Locate the cell with the specified text and output its [X, Y] center coordinate. 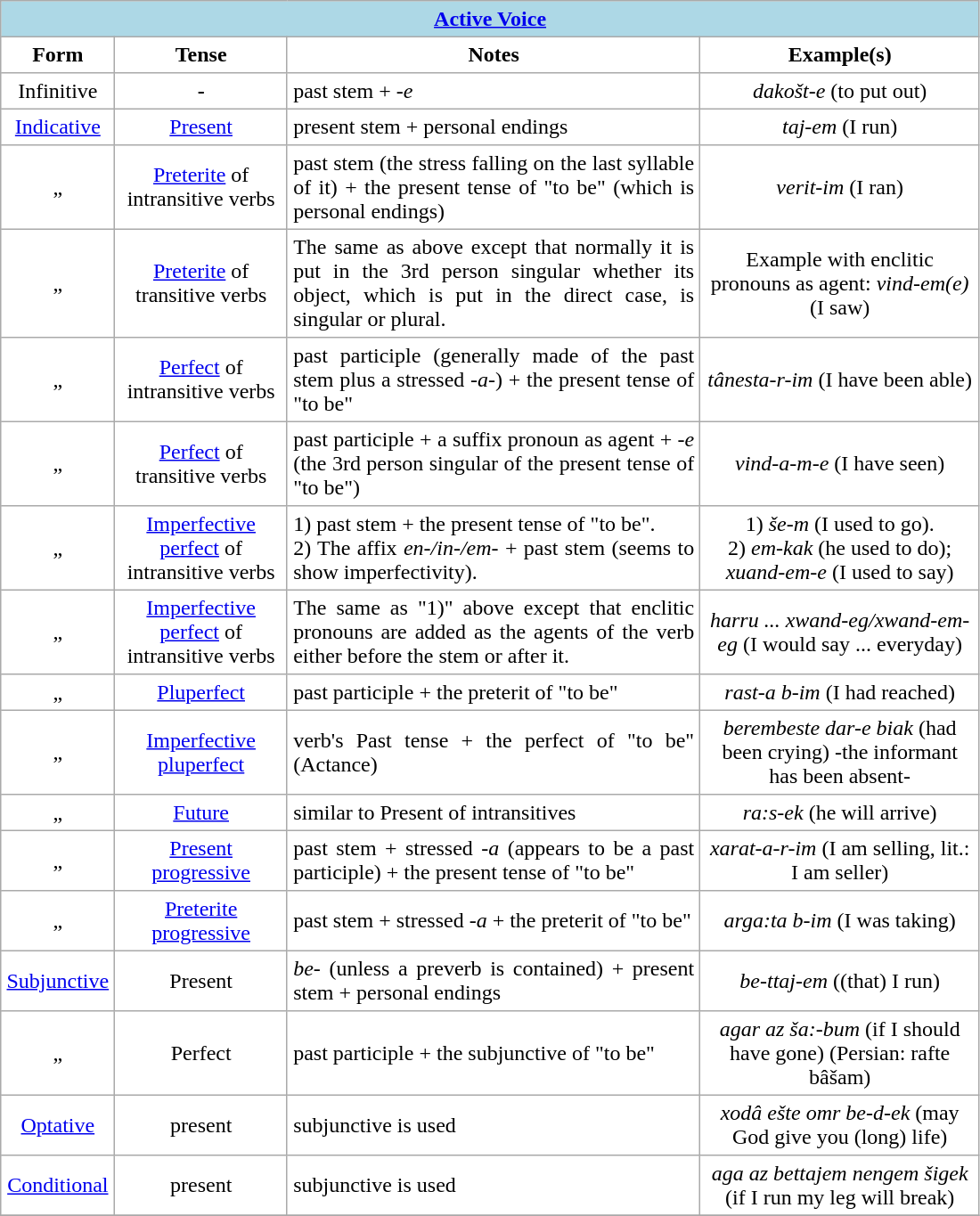
Notes [494, 54]
past participle + the subjunctive of "to be" [494, 1053]
Pluperfect [201, 692]
Indicative [58, 126]
The same as "1)" above except that enclitic pronouns are added as the agents of the verb either before the stem or after it. [494, 632]
ra:s-ek (he will arrive) [840, 812]
Imperfective pluperfect [201, 752]
vind-a-m-e (I have seen) [840, 463]
tânesta-r-im (I have been able) [840, 379]
1) še-m (I used to go). 2) em-kak (he used to do); xuand-em-e (I used to say) [840, 548]
be- (unless a preverb is contained) + present stem + personal endings [494, 981]
past stem + -e [494, 91]
Perfect [201, 1053]
present stem + personal endings [494, 126]
Example(s) [840, 54]
Tense [201, 54]
past participle + a suffix pronoun as agent + -e (the 3rd person singular of the present tense of "to be") [494, 463]
past stem (the stress falling on the last syllable of it) + the present tense of "to be" (which is personal endings) [494, 187]
Preterite progressive [201, 921]
Future [201, 812]
past stem + stressed -a + the preterit of "to be" [494, 921]
arga:ta b-im (I was taking) [840, 921]
harru ... xwand-eg/xwand-em-eg (I would say ... everyday) [840, 632]
verit-im (I ran) [840, 187]
Optative [58, 1125]
similar to Present of intransitives [494, 812]
xarat-a-r-im (I am selling, lit.: I am seller) [840, 861]
Present progressive [201, 861]
berembeste dar-e biak (had been crying) -the informant has been absent- [840, 752]
past stem + stressed -a (appears to be a past participle) + the present tense of "to be" [494, 861]
aga az bettajem nengem šigek (if I run my leg will break) [840, 1186]
taj-em (I run) [840, 126]
Form [58, 54]
Infinitive [58, 91]
Subjunctive [58, 981]
xodâ ešte omr be-d-ek (may God give you (long) life) [840, 1125]
past participle + the preterit of "to be" [494, 692]
Conditional [58, 1186]
- [201, 91]
agar az ša:-bum (if I should have gone) (Persian: rafte bâšam) [840, 1053]
Perfect of intransitive verbs [201, 379]
dakošt-e (to put out) [840, 91]
1) past stem + the present tense of "to be". 2) The affix en-/in-/em- + past stem (seems to show imperfectivity). [494, 548]
verb's Past tense + the perfect of "to be" (Actance) [494, 752]
Active Voice [490, 19]
rast-a b-im (I had reached) [840, 692]
Preterite of transitive verbs [201, 283]
Example with enclitic pronouns as agent: vind-em(e) (I saw) [840, 283]
past participle (generally made of the past stem plus a stressed -a-) + the present tense of "to be" [494, 379]
Preterite of intransitive verbs [201, 187]
be-ttaj-em ((that) I run) [840, 981]
Perfect of transitive verbs [201, 463]
